Detect which cell encompasses the target text, then output its [X, Y] center coordinate. 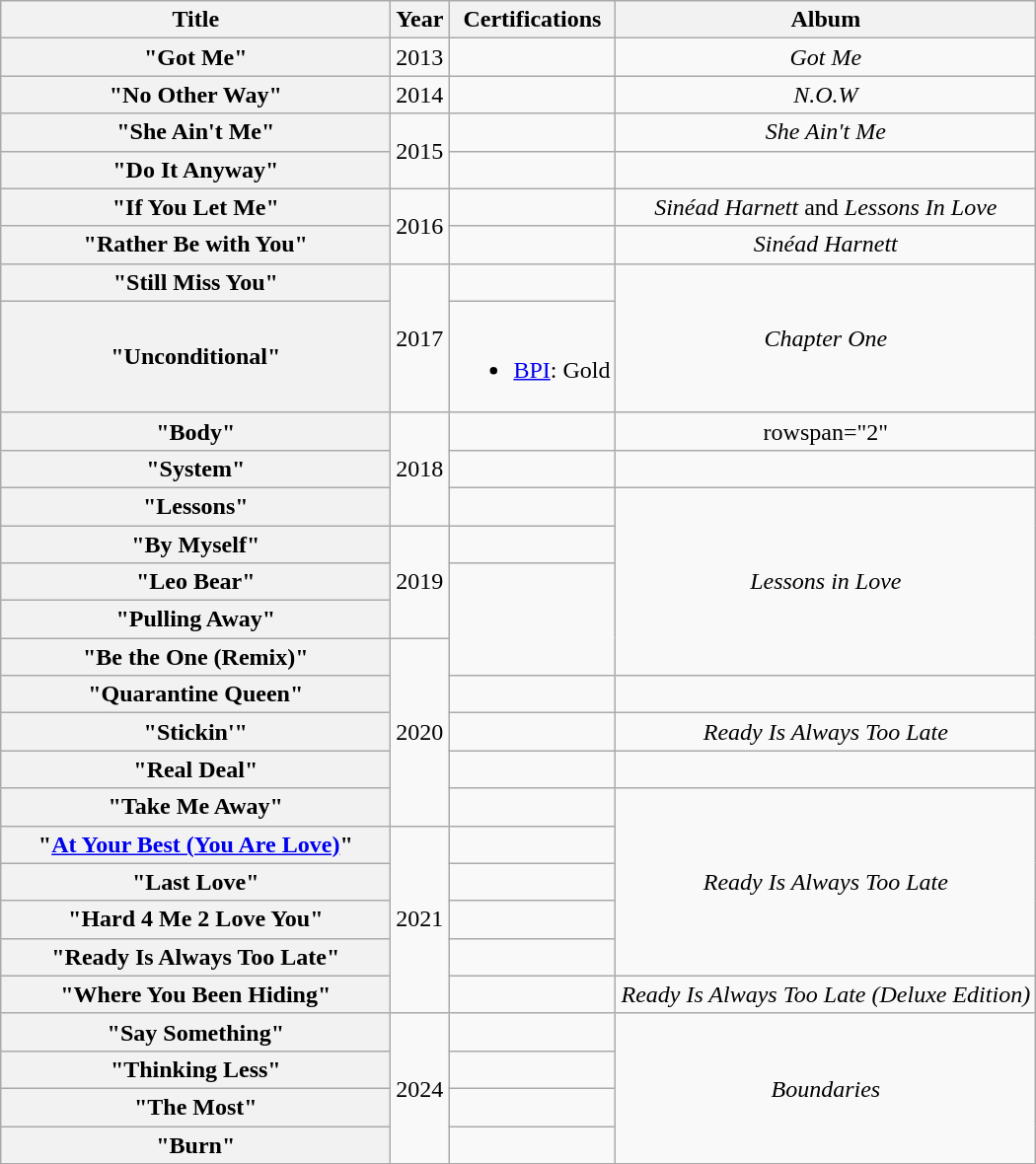
"Last Love" [195, 882]
"No Other Way" [195, 95]
She Ain't Me [826, 132]
Album [826, 20]
"Where You Been Hiding" [195, 994]
2014 [420, 95]
2013 [420, 57]
BPI: Gold [533, 357]
Got Me [826, 57]
"Lessons" [195, 506]
"At Your Best (You Are Love)" [195, 844]
2015 [420, 151]
"Burn" [195, 1145]
"Rather Be with You" [195, 245]
"Take Me Away" [195, 807]
"Ready Is Always Too Late" [195, 957]
"Real Deal" [195, 769]
"Thinking Less" [195, 1069]
Sinéad Harnett and Lessons In Love [826, 207]
"By Myself" [195, 544]
"Stickin'" [195, 732]
"Still Miss You" [195, 282]
2020 [420, 732]
Chapter One [826, 337]
2021 [420, 919]
2024 [420, 1088]
"Pulling Away" [195, 619]
"Do It Anyway" [195, 170]
"Body" [195, 431]
N.O.W [826, 95]
Title [195, 20]
2018 [420, 469]
Sinéad Harnett [826, 245]
"Got Me" [195, 57]
rowspan="2" [826, 431]
Certifications [533, 20]
"Say Something" [195, 1032]
"Hard 4 Me 2 Love You" [195, 919]
Year [420, 20]
"If You Let Me" [195, 207]
"She Ain't Me" [195, 132]
"Quarantine Queen" [195, 694]
"Leo Bear" [195, 582]
Boundaries [826, 1088]
"Be the One (Remix)" [195, 657]
"System" [195, 469]
2016 [420, 226]
"Unconditional" [195, 357]
"The Most" [195, 1107]
2019 [420, 581]
Lessons in Love [826, 581]
Ready Is Always Too Late (Deluxe Edition) [826, 994]
2017 [420, 337]
